Capture the cell that displays the provided text and extract its [x, y] central coordinate. 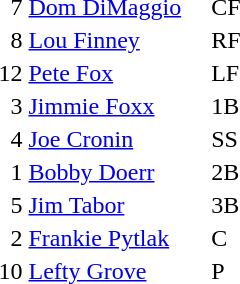
Pete Fox [117, 73]
Joe Cronin [117, 139]
Jimmie Foxx [117, 106]
Jim Tabor [117, 205]
Bobby Doerr [117, 172]
Lou Finney [117, 40]
Frankie Pytlak [117, 238]
